For the text-containing cell, return its midpoint in [X, Y] coordinate format. 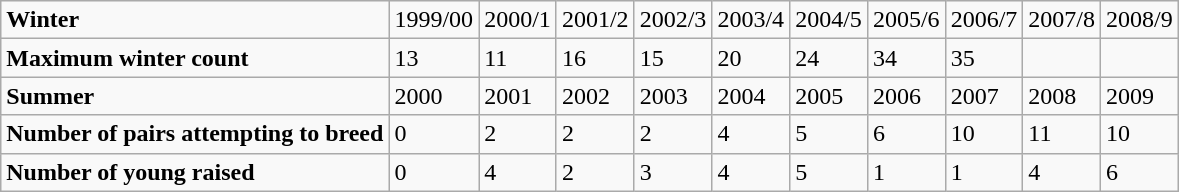
2002 [595, 96]
2002/3 [673, 20]
2001 [518, 96]
2007/8 [1062, 20]
2008/9 [1140, 20]
35 [984, 58]
2006/7 [984, 20]
2008 [1062, 96]
Summer [195, 96]
2009 [1140, 96]
Number of young raised [195, 172]
Number of pairs attempting to breed [195, 134]
2007 [984, 96]
2003/4 [751, 20]
3 [673, 172]
34 [906, 58]
15 [673, 58]
2000 [434, 96]
2005 [829, 96]
16 [595, 58]
2004/5 [829, 20]
20 [751, 58]
Maximum winter count [195, 58]
24 [829, 58]
2001/2 [595, 20]
1999/00 [434, 20]
2006 [906, 96]
2000/1 [518, 20]
13 [434, 58]
2003 [673, 96]
2004 [751, 96]
2005/6 [906, 20]
Winter [195, 20]
